Find where the given text appears and provide that cell's center as (X, Y) coordinate. 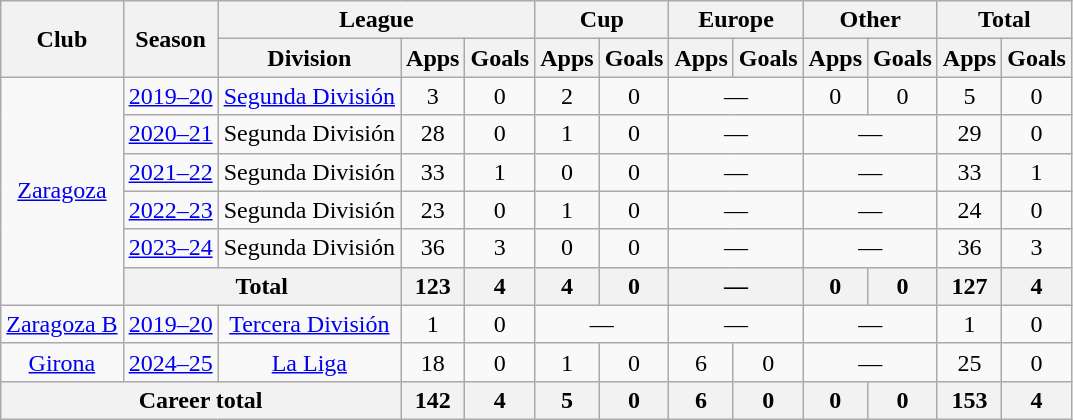
23 (433, 210)
2 (567, 96)
Zaragoza B (62, 324)
18 (433, 362)
2021–22 (170, 172)
2020–21 (170, 134)
2022–23 (170, 210)
123 (433, 286)
Other (870, 20)
2023–24 (170, 248)
25 (969, 362)
League (376, 20)
24 (969, 210)
28 (433, 134)
Division (309, 58)
Tercera División (309, 324)
142 (433, 400)
Zaragoza (62, 191)
2024–25 (170, 362)
29 (969, 134)
Girona (62, 362)
127 (969, 286)
La Liga (309, 362)
Cup (602, 20)
Club (62, 39)
153 (969, 400)
Career total (201, 400)
Europe (736, 20)
Season (170, 39)
